Find where the given text appears and provide that cell's center as (x, y) coordinate. 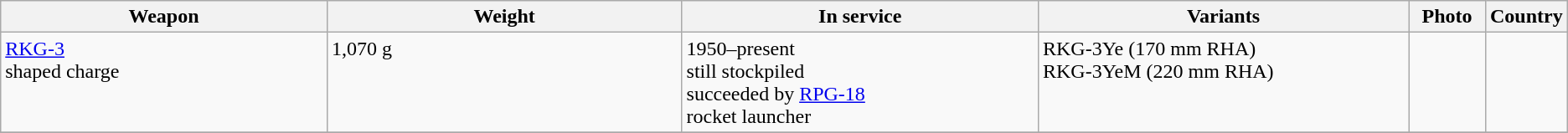
Weapon (164, 17)
RKG-3Ye (170 mm RHA)RKG-3YeM (220 mm RHA) (1223, 82)
1950–presentstill stockpiledsucceeded by RPG-18rocket launcher (859, 82)
Weight (504, 17)
In service (859, 17)
Country (1526, 17)
Photo (1447, 17)
Variants (1223, 17)
RKG-3shaped charge (164, 82)
1,070 g (504, 82)
